Provide the [X, Y] coordinate of the cell's center where the given text is located.  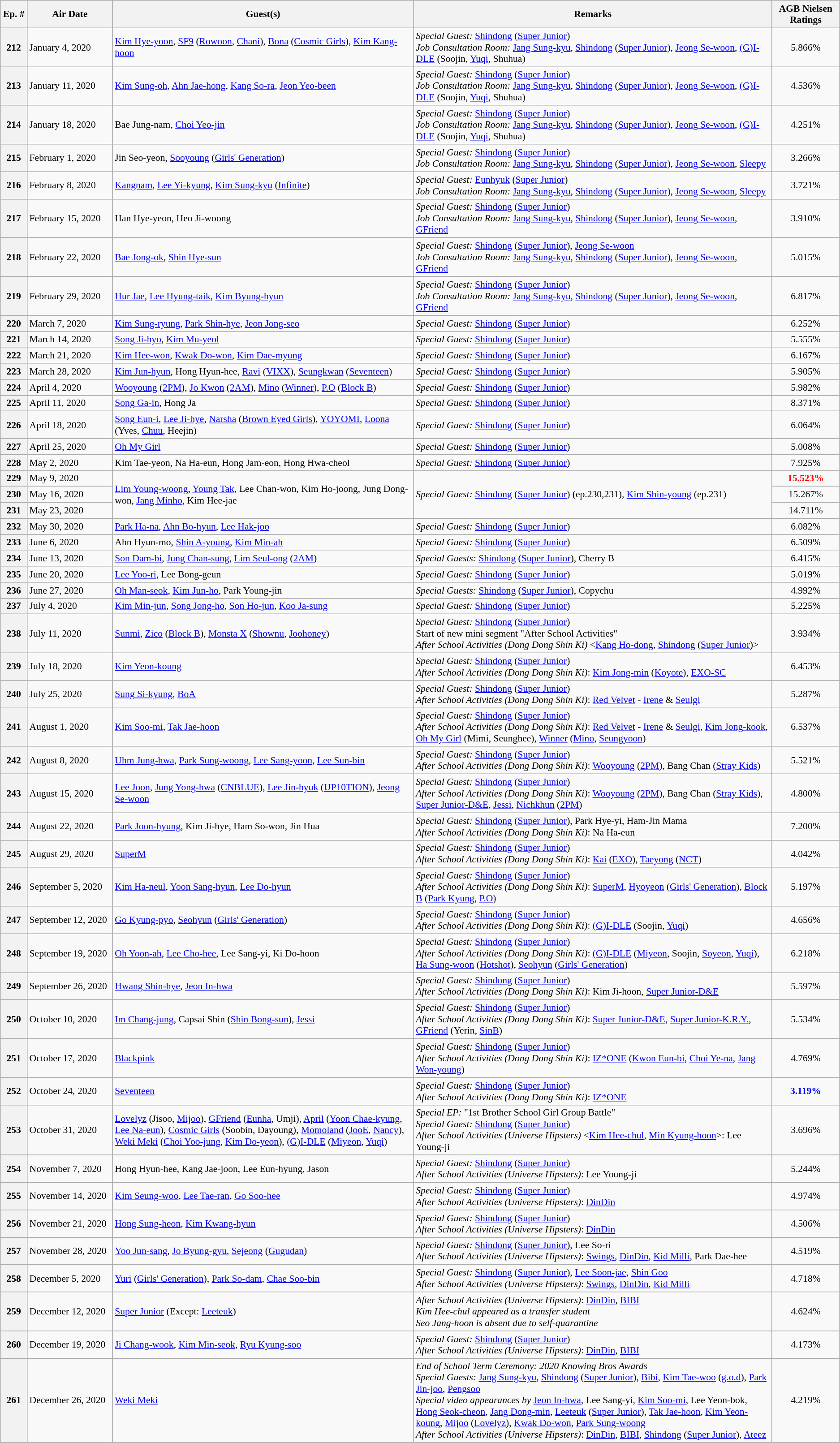
Special Guest: Shindong (Super Junior)Job Consultation Room: Jang Sung-kyu, Shindong (Super Junior), Jeong Se-woon, Sleepy [593, 158]
April 11, 2020 [70, 403]
June 20, 2020 [70, 574]
230 [14, 495]
252 [14, 1091]
6.415% [806, 559]
219 [14, 297]
3.721% [806, 185]
244 [14, 826]
Air Date [70, 14]
223 [14, 371]
216 [14, 185]
November 21, 2020 [70, 1224]
March 21, 2020 [70, 356]
February 22, 2020 [70, 257]
February 8, 2020 [70, 185]
Son Dam-bi, Jung Chan-sung, Lim Seul-ong (2AM) [263, 559]
May 9, 2020 [70, 478]
4.769% [806, 1058]
253 [14, 1130]
Blackpink [263, 1058]
Special Guest: Shindong (Super Junior)After School Activities (Universe Hipsters): Lee Young-ji [593, 1169]
October 31, 2020 [70, 1130]
October 17, 2020 [70, 1058]
June 27, 2020 [70, 590]
3.696% [806, 1130]
6.817% [806, 297]
Park Ha-na, Ahn Bo-hyun, Lee Hak-joo [263, 526]
Kim Hye-yoon, SF9 (Rowoon, Chani), Bona (Cosmic Girls), Kim Kang-hoon [263, 47]
Special Guest: Shindong (Super Junior)After School Activities (Universe Hipsters): DinDin, BIBI [593, 1345]
5.008% [806, 447]
November 14, 2020 [70, 1196]
Hong Hyun-hee, Kang Jae-joon, Lee Eun-hyung, Jason [263, 1169]
4.800% [806, 794]
Special Guest: Shindong (Super Junior)After School Activities (Dong Dong Shin Ki): Red Velvet - Irene & Seulgi [593, 694]
4.251% [806, 125]
3.910% [806, 219]
246 [14, 887]
7.200% [806, 826]
Song Eun-i, Lee Ji-hye, Narsha (Brown Eyed Girls), YOYOMI, Loona (Yves, Chuu, Heejin) [263, 425]
4.624% [806, 1312]
5.019% [806, 574]
258 [14, 1279]
4.219% [806, 1400]
224 [14, 388]
226 [14, 425]
October 10, 2020 [70, 1020]
Special Guest: Shindong (Super Junior)After School Activities (Dong Dong Shin Ki): Kim Jong-min (Koyote), EXO-SC [593, 667]
237 [14, 606]
247 [14, 920]
Kim Sung-ryung, Park Shin-hye, Jeon Jong-seo [263, 323]
August 22, 2020 [70, 826]
5.244% [806, 1169]
SuperM [263, 854]
3.266% [806, 158]
222 [14, 356]
Sung Si-kyung, BoA [263, 694]
Special Guest: Shindong (Super Junior)After School Activities (Dong Dong Shin Ki): IZ*ONE [593, 1091]
4.519% [806, 1251]
8.371% [806, 403]
6.167% [806, 356]
6.082% [806, 526]
220 [14, 323]
Bae Jung-nam, Choi Yeo-jin [263, 125]
243 [14, 794]
Kim Min-jun, Song Jong-ho, Son Ho-jun, Koo Ja-sung [263, 606]
July 11, 2020 [70, 633]
Yuri (Girls' Generation), Park So-dam, Chae Soo-bin [263, 1279]
261 [14, 1400]
5.287% [806, 694]
Yoo Jun-sang, Jo Byung-gyu, Sejeong (Gugudan) [263, 1251]
March 28, 2020 [70, 371]
238 [14, 633]
Hong Sung-heon, Kim Kwang-hyun [263, 1224]
6.252% [806, 323]
Oh Man-seok, Kim Jun-ho, Park Young-jin [263, 590]
May 23, 2020 [70, 511]
3.119% [806, 1091]
14.711% [806, 511]
Special Guest: Shindong (Super Junior)After School Activities (Dong Dong Shin Ki): Super Junior-D&E, Super Junior-K.R.Y., GFriend (Yerin, SinB) [593, 1020]
215 [14, 158]
15.267% [806, 495]
242 [14, 761]
Wooyoung (2PM), Jo Kwon (2AM), Mino (Winner), P.O (Block B) [263, 388]
Go Kyung-pyo, Seohyun (Girls' Generation) [263, 920]
Special Guest: Shindong (Super Junior)After School Activities (Dong Dong Shin Ki): IZ*ONE (Kwon Eun-bi, Choi Ye-na, Jang Won-young) [593, 1058]
221 [14, 340]
5.905% [806, 371]
Hur Jae, Lee Hyung-taik, Kim Byung-hyun [263, 297]
231 [14, 511]
September 5, 2020 [70, 887]
February 1, 2020 [70, 158]
255 [14, 1196]
Special Guest: Shindong (Super Junior), Lee So-riAfter School Activities (Universe Hipsters): Swings, DinDin, Kid Milli, Park Dae-hee [593, 1251]
229 [14, 478]
November 28, 2020 [70, 1251]
January 4, 2020 [70, 47]
Oh My Girl [263, 447]
248 [14, 953]
4.992% [806, 590]
December 26, 2020 [70, 1400]
Special Guest: Shindong (Super Junior), Park Hye-yi, Ham-Jin MamaAfter School Activities (Dong Dong Shin Ki): Na Ha-eun [593, 826]
260 [14, 1345]
5.866% [806, 47]
256 [14, 1224]
April 18, 2020 [70, 425]
December 19, 2020 [70, 1345]
Special Guest: Shindong (Super Junior)After School Activities (Dong Dong Shin Ki): Wooyoung (2PM), Bang Chan (Stray Kids) [593, 761]
Kim Sung-oh, Ahn Jae-hong, Kang So-ra, Jeon Yeo-been [263, 86]
Kim Ha-neul, Yoon Sang-hyun, Lee Do-hyun [263, 887]
Uhm Jung-hwa, Park Sung-woong, Lee Sang-yoon, Lee Sun-bin [263, 761]
Lee Yoo-ri, Lee Bong-geun [263, 574]
Special Guests: Shindong (Super Junior), Cherry B [593, 559]
4.974% [806, 1196]
June 6, 2020 [70, 543]
Kangnam, Lee Yi-kyung, Kim Sung-kyu (Infinite) [263, 185]
August 15, 2020 [70, 794]
5.521% [806, 761]
Kim Jun-hyun, Hong Hyun-hee, Ravi (VIXX), Seungkwan (Seventeen) [263, 371]
Oh Yoon-ah, Lee Cho-hee, Lee Sang-yi, Ki Do-hoon [263, 953]
15.523% [806, 478]
4.656% [806, 920]
5.015% [806, 257]
7.925% [806, 463]
Kim Soo-mi, Tak Jae-hoon [263, 728]
May 30, 2020 [70, 526]
257 [14, 1251]
After School Activities (Universe Hipsters): DinDin, BIBI Kim Hee-chul appeared as a transfer studentSeo Jang-hoon is absent due to self-quarantine [593, 1312]
5.534% [806, 1020]
Song Ga-in, Hong Ja [263, 403]
May 2, 2020 [70, 463]
218 [14, 257]
240 [14, 694]
Seventeen [263, 1091]
August 8, 2020 [70, 761]
217 [14, 219]
241 [14, 728]
4.718% [806, 1279]
232 [14, 526]
Bae Jong-ok, Shin Hye-sun [263, 257]
August 1, 2020 [70, 728]
235 [14, 574]
5.597% [806, 986]
Ahn Hyun-mo, Shin A-young, Kim Min-ah [263, 543]
Special Guest: Shindong (Super Junior)After School Activities (Dong Dong Shin Ki): Kai (EXO), Taeyong (NCT) [593, 854]
234 [14, 559]
August 29, 2020 [70, 854]
Lim Young-woong, Young Tak, Lee Chan-won, Kim Ho-joong, Jung Dong-won, Jang Minho, Kim Hee-jae [263, 495]
September 12, 2020 [70, 920]
July 25, 2020 [70, 694]
Sunmi, Zico (Block B), Monsta X (Shownu, Joohoney) [263, 633]
March 7, 2020 [70, 323]
October 24, 2020 [70, 1091]
Kim Tae-yeon, Na Ha-eun, Hong Jam-eon, Hong Hwa-cheol [263, 463]
Special Guest: Shindong (Super Junior)After School Activities (Dong Dong Shin Ki): Kim Ji-hoon, Super Junior-D&E [593, 986]
Kim Hee-won, Kwak Do-won, Kim Dae-myung [263, 356]
February 15, 2020 [70, 219]
254 [14, 1169]
Weki Meki [263, 1400]
Kim Yeon-koung [263, 667]
3.934% [806, 633]
251 [14, 1058]
6.509% [806, 543]
214 [14, 125]
Super Junior (Except: Leeteuk) [263, 1312]
Lee Joon, Jung Yong-hwa (CNBLUE), Lee Jin-hyuk (UP10TION), Jeong Se-woon [263, 794]
September 19, 2020 [70, 953]
AGB Nielsen Ratings [806, 14]
249 [14, 986]
6.453% [806, 667]
Ji Chang-wook, Kim Min-seok, Ryu Kyung-soo [263, 1345]
Ep. # [14, 14]
5.197% [806, 887]
Special Guest: Shindong (Super Junior), Lee Soon-jae, Shin GooAfter School Activities (Universe Hipsters): Swings, DinDin, Kid Milli [593, 1279]
Special Guests: Shindong (Super Junior), Copychu [593, 590]
Han Hye-yeon, Heo Ji-woong [263, 219]
259 [14, 1312]
236 [14, 590]
5.555% [806, 340]
6.064% [806, 425]
Park Joon-hyung, Kim Ji-hye, Ham So-won, Jin Hua [263, 826]
Hwang Shin-hye, Jeon In-hwa [263, 986]
April 25, 2020 [70, 447]
245 [14, 854]
Guest(s) [263, 14]
227 [14, 447]
November 7, 2020 [70, 1169]
4.536% [806, 86]
6.537% [806, 728]
6.218% [806, 953]
4.506% [806, 1224]
4.173% [806, 1345]
May 16, 2020 [70, 495]
July 18, 2020 [70, 667]
228 [14, 463]
Special Guest: Shindong (Super Junior), Jeong Se-woonJob Consultation Room: Jang Sung-kyu, Shindong (Super Junior), Jeong Se-woon, GFriend [593, 257]
January 11, 2020 [70, 86]
June 13, 2020 [70, 559]
Special Guest: Shindong (Super Junior)After School Activities (Dong Dong Shin Ki): (G)I-DLE (Soojin, Yuqi) [593, 920]
233 [14, 543]
225 [14, 403]
Jin Seo-yeon, Sooyoung (Girls' Generation) [263, 158]
March 14, 2020 [70, 340]
5.982% [806, 388]
Special Guest: Shindong (Super Junior) (ep.230,231), Kim Shin-young (ep.231) [593, 495]
Remarks [593, 14]
250 [14, 1020]
December 12, 2020 [70, 1312]
July 4, 2020 [70, 606]
April 4, 2020 [70, 388]
Special Guest: Shindong (Super Junior)After School Activities (Dong Dong Shin Ki): SuperM, Hyoyeon (Girls' Generation), Block B (Park Kyung, P.O) [593, 887]
212 [14, 47]
February 29, 2020 [70, 297]
Kim Seung-woo, Lee Tae-ran, Go Soo-hee [263, 1196]
213 [14, 86]
September 26, 2020 [70, 986]
239 [14, 667]
Special Guest: Eunhyuk (Super Junior)Job Consultation Room: Jang Sung-kyu, Shindong (Super Junior), Jeong Se-woon, Sleepy [593, 185]
Song Ji-hyo, Kim Mu-yeol [263, 340]
January 18, 2020 [70, 125]
4.042% [806, 854]
5.225% [806, 606]
Im Chang-jung, Capsai Shin (Shin Bong-sun), Jessi [263, 1020]
December 5, 2020 [70, 1279]
